Scan for the cell matching the given text and deliver its [x, y] coordinate at center. 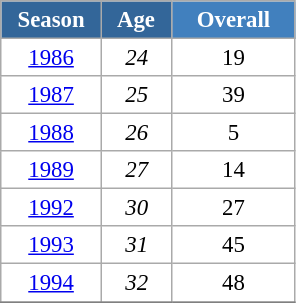
30 [136, 208]
Season [52, 20]
1989 [52, 170]
31 [136, 245]
39 [234, 95]
32 [136, 283]
Overall [234, 20]
1993 [52, 245]
1986 [52, 58]
5 [234, 133]
Age [136, 20]
25 [136, 95]
1992 [52, 208]
48 [234, 283]
1994 [52, 283]
26 [136, 133]
19 [234, 58]
14 [234, 170]
1988 [52, 133]
45 [234, 245]
1987 [52, 95]
24 [136, 58]
